Provide the [X, Y] coordinate of the cell's center where the given text is located.  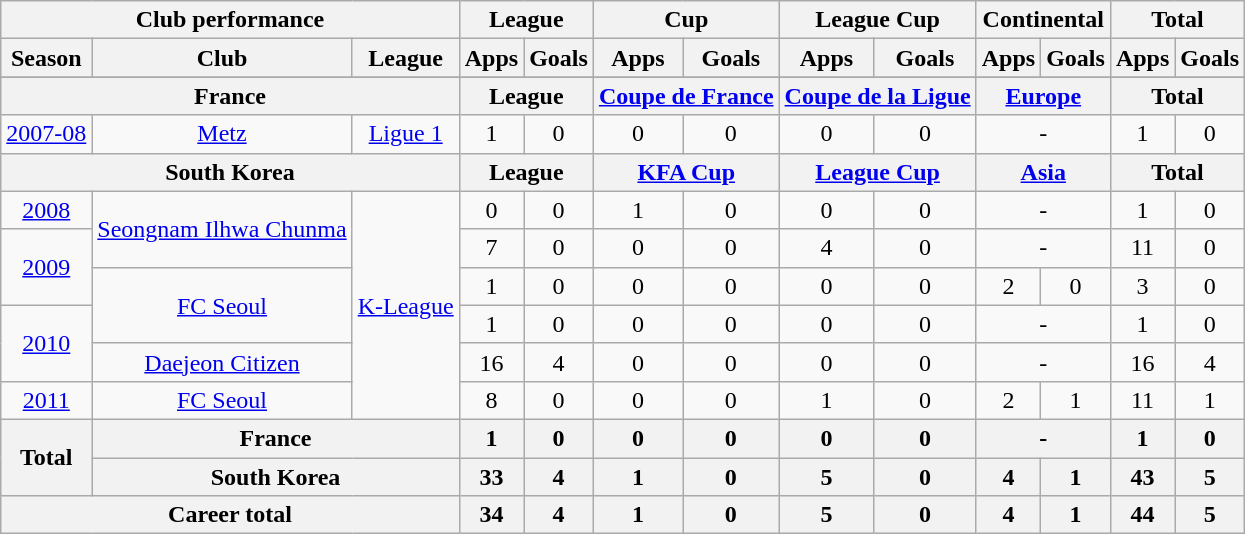
2011 [46, 400]
Club [222, 58]
44 [1142, 515]
Continental [1043, 20]
KFA Cup [686, 172]
2010 [46, 343]
Coupe de France [686, 96]
Daejeon Citizen [222, 362]
Coupe de la Ligue [878, 96]
7 [491, 248]
K-League [406, 305]
Asia [1043, 172]
Cup [686, 20]
2007-08 [46, 134]
Season [46, 58]
Ligue 1 [406, 134]
Europe [1043, 96]
Seongnam Ilhwa Chunma [222, 229]
Career total [230, 515]
43 [1142, 477]
33 [491, 477]
3 [1142, 286]
8 [491, 400]
2009 [46, 267]
34 [491, 515]
Club performance [230, 20]
Metz [222, 134]
2008 [46, 210]
